For the text-containing cell, return its midpoint in [X, Y] coordinate format. 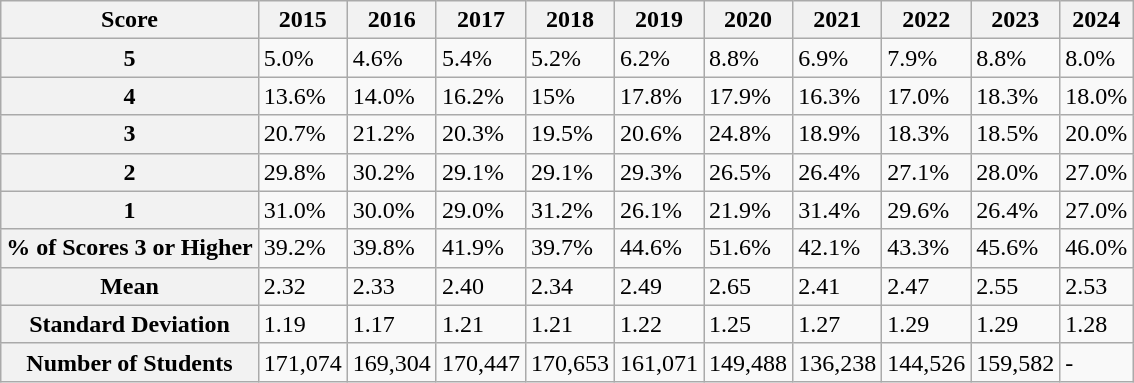
27.1% [926, 172]
51.6% [748, 248]
2022 [926, 20]
Standard Deviation [130, 324]
2.34 [570, 286]
1.17 [392, 324]
144,526 [926, 362]
21.9% [748, 210]
18.0% [1096, 96]
24.8% [748, 134]
21.2% [392, 134]
Mean [130, 286]
17.8% [658, 96]
1.22 [658, 324]
16.3% [838, 96]
2017 [480, 20]
30.2% [392, 172]
171,074 [302, 362]
5 [130, 58]
149,488 [748, 362]
7.9% [926, 58]
2.55 [1016, 286]
42.1% [838, 248]
26.1% [658, 210]
20.6% [658, 134]
- [1096, 362]
170,447 [480, 362]
28.0% [1016, 172]
% of Scores 3 or Higher [130, 248]
159,582 [1016, 362]
1.27 [838, 324]
29.8% [302, 172]
1 [130, 210]
2024 [1096, 20]
13.6% [302, 96]
29.0% [480, 210]
4 [130, 96]
39.2% [302, 248]
15% [570, 96]
39.7% [570, 248]
2.47 [926, 286]
29.3% [658, 172]
2.33 [392, 286]
14.0% [392, 96]
2.40 [480, 286]
41.9% [480, 248]
44.6% [658, 248]
3 [130, 134]
2023 [1016, 20]
2.65 [748, 286]
29.6% [926, 210]
31.4% [838, 210]
2020 [748, 20]
45.6% [1016, 248]
2021 [838, 20]
5.0% [302, 58]
39.8% [392, 248]
2.32 [302, 286]
161,071 [658, 362]
Number of Students [130, 362]
1.28 [1096, 324]
1.25 [748, 324]
6.9% [838, 58]
46.0% [1096, 248]
30.0% [392, 210]
1.19 [302, 324]
20.3% [480, 134]
2019 [658, 20]
5.2% [570, 58]
2.49 [658, 286]
4.6% [392, 58]
2 [130, 172]
8.0% [1096, 58]
136,238 [838, 362]
18.9% [838, 134]
20.0% [1096, 134]
16.2% [480, 96]
2018 [570, 20]
26.5% [748, 172]
31.2% [570, 210]
2.53 [1096, 286]
43.3% [926, 248]
Score [130, 20]
31.0% [302, 210]
170,653 [570, 362]
2015 [302, 20]
6.2% [658, 58]
169,304 [392, 362]
17.0% [926, 96]
17.9% [748, 96]
19.5% [570, 134]
18.5% [1016, 134]
5.4% [480, 58]
2016 [392, 20]
2.41 [838, 286]
20.7% [302, 134]
